Extract the (X, Y) coordinate from the center of the cell holding the provided text.  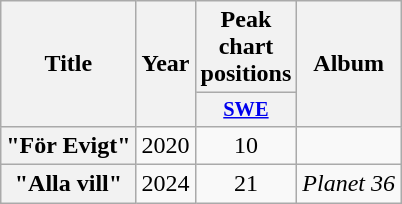
2024 (166, 184)
"Alla vill" (68, 184)
SWE (246, 110)
Peak chart positions (246, 47)
10 (246, 145)
Title (68, 64)
Year (166, 64)
21 (246, 184)
"För Evigt" (68, 145)
Album (349, 64)
2020 (166, 145)
Planet 36 (349, 184)
